Provide the [X, Y] coordinate of the cell's center where the given text is located.  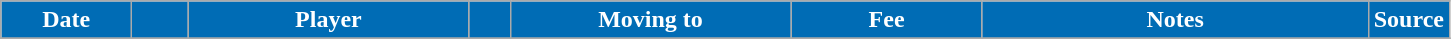
Moving to [650, 20]
Player [328, 20]
Source [1408, 20]
Date [66, 20]
Fee [886, 20]
Notes [1175, 20]
